Return the (X, Y) coordinate for the center point of the cell that contains the specified text.  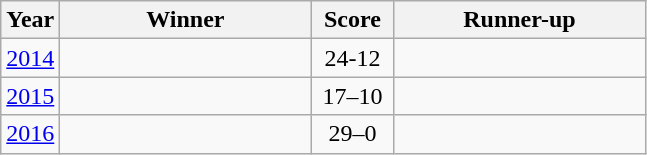
2016 (30, 134)
Runner-up (520, 20)
2014 (30, 58)
Score (352, 20)
Year (30, 20)
24-12 (352, 58)
2015 (30, 96)
29–0 (352, 134)
17–10 (352, 96)
Winner (186, 20)
